Return the (X, Y) coordinate for the center point of the cell that contains the specified text.  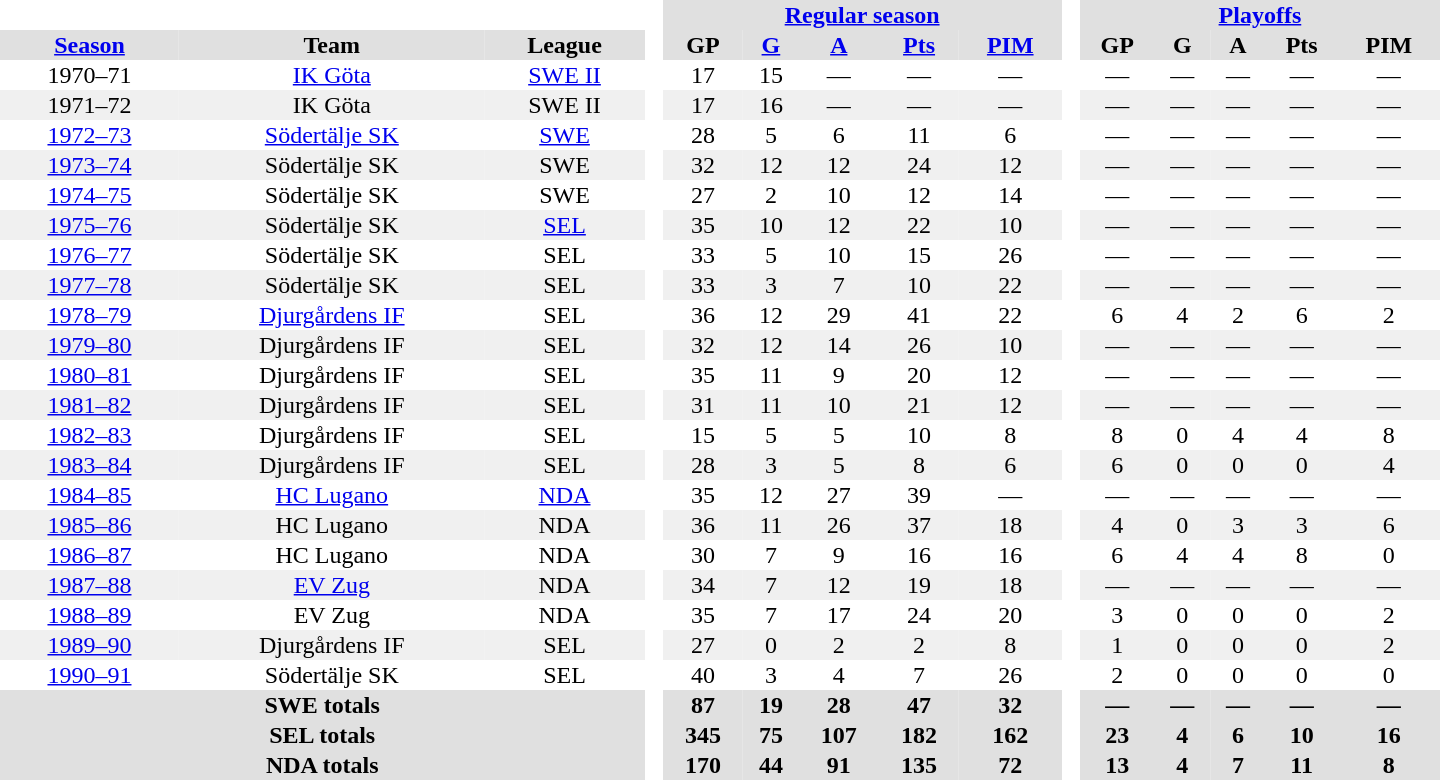
1973–74 (90, 165)
1990–91 (90, 675)
1987–88 (90, 585)
21 (919, 405)
39 (919, 495)
1970–71 (90, 75)
Regular season (862, 15)
162 (1010, 735)
NDA totals (322, 765)
SEL totals (322, 735)
SWE totals (322, 705)
1980–81 (90, 375)
1982–83 (90, 435)
170 (703, 765)
29 (839, 315)
87 (703, 705)
1981–82 (90, 405)
34 (703, 585)
1985–86 (90, 525)
91 (839, 765)
40 (703, 675)
1975–76 (90, 225)
1979–80 (90, 345)
23 (1118, 735)
1 (1118, 645)
1986–87 (90, 555)
1989–90 (90, 645)
47 (919, 705)
75 (771, 735)
Season (90, 45)
182 (919, 735)
1978–79 (90, 315)
30 (703, 555)
Team (332, 45)
345 (703, 735)
1988–89 (90, 615)
44 (771, 765)
31 (703, 405)
135 (919, 765)
1984–85 (90, 495)
1972–73 (90, 135)
League (565, 45)
1971–72 (90, 105)
13 (1118, 765)
1977–78 (90, 285)
41 (919, 315)
1974–75 (90, 195)
72 (1010, 765)
Playoffs (1260, 15)
1976–77 (90, 255)
107 (839, 735)
37 (919, 525)
1983–84 (90, 465)
